Search for the cell housing the specified text and yield its [X, Y] center coordinate. 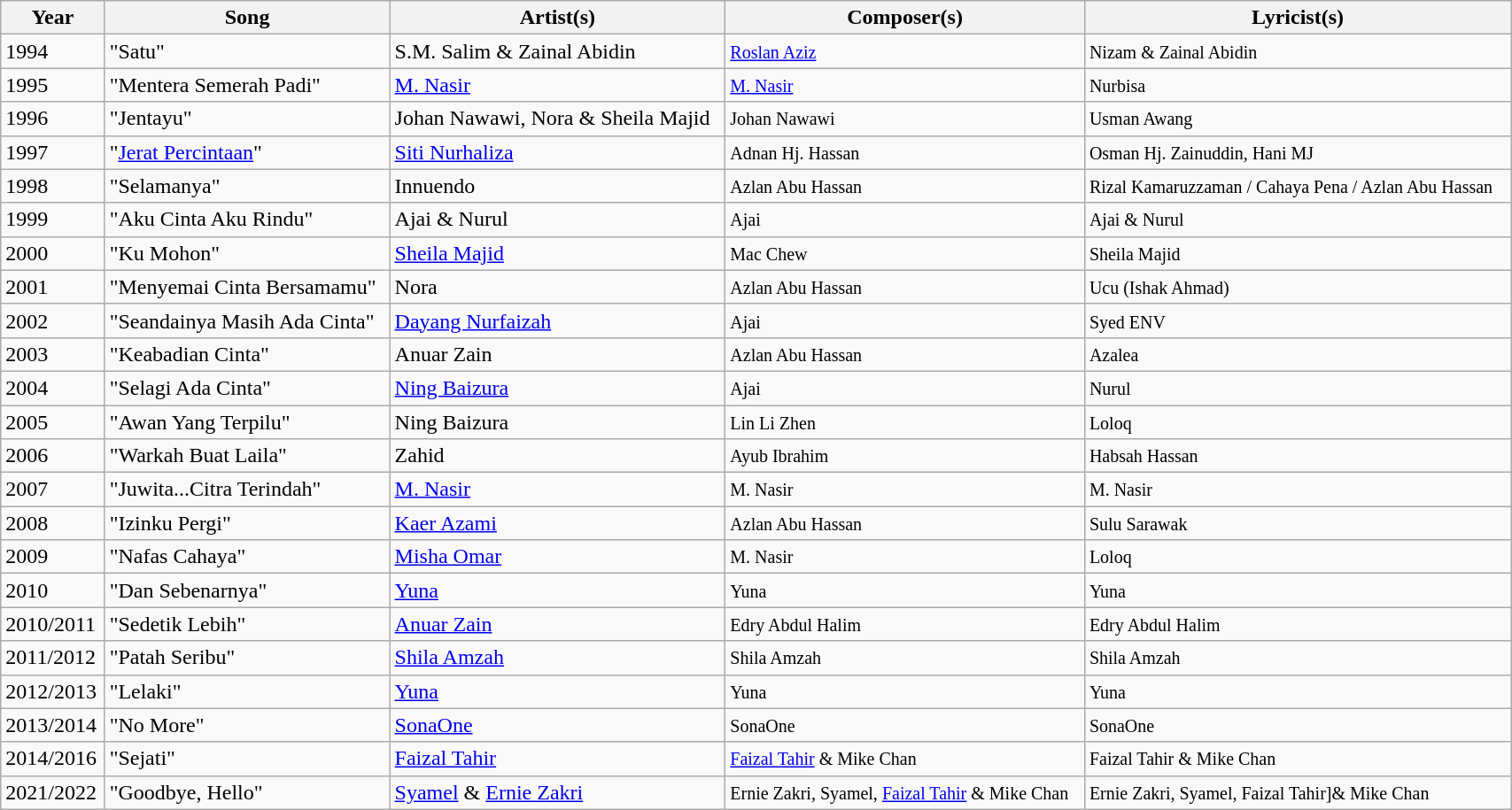
Ayub Ibrahim [905, 456]
1994 [53, 51]
Ucu (Ishak Ahmad) [1297, 287]
2006 [53, 456]
Song [247, 18]
"Awan Yang Terpilu" [247, 422]
Faizal Tahir [558, 759]
Osman Hj. Zainuddin, Hani MJ [1297, 152]
Nurul [1297, 388]
2010 [53, 590]
"Jerat Percintaan" [247, 152]
"Dan Sebenarnya" [247, 590]
2013/2014 [53, 725]
Lin Li Zhen [905, 422]
"Patah Seribu" [247, 658]
2003 [53, 354]
"Sedetik Lebih" [247, 624]
"Mentera Semerah Padi" [247, 85]
"Menyemai Cinta Bersamamu" [247, 287]
Zahid [558, 456]
2010/2011 [53, 624]
"Nafas Cahaya" [247, 557]
Lyricist(s) [1297, 18]
2009 [53, 557]
1998 [53, 186]
Kaer Azami [558, 523]
"Izinku Pergi" [247, 523]
Usman Awang [1297, 119]
Innuendo [558, 186]
Johan Nawawi, Nora & Sheila Majid [558, 119]
Rizal Kamaruzzaman / Cahaya Pena / Azlan Abu Hassan [1297, 186]
"Goodbye, Hello" [247, 792]
Habsah Hassan [1297, 456]
Ernie Zakri, Syamel, Faizal Tahir]& Mike Chan [1297, 792]
Composer(s) [905, 18]
Sulu Sarawak [1297, 523]
Mac Chew [905, 253]
Year [53, 18]
Nurbisa [1297, 85]
2011/2012 [53, 658]
2005 [53, 422]
"Jentayu" [247, 119]
2008 [53, 523]
Adnan Hj. Hassan [905, 152]
2004 [53, 388]
1995 [53, 85]
1997 [53, 152]
Ernie Zakri, Syamel, Faizal Tahir & Mike Chan [905, 792]
"Lelaki" [247, 691]
Nora [558, 287]
"Seandainya Masih Ada Cinta" [247, 320]
1996 [53, 119]
S.M. Salim & Zainal Abidin [558, 51]
"Selagi Ada Cinta" [247, 388]
2001 [53, 287]
"Juwita...Citra Terindah" [247, 490]
"No More" [247, 725]
2000 [53, 253]
"Warkah Buat Laila" [247, 456]
Nizam & Zainal Abidin [1297, 51]
1999 [53, 220]
2002 [53, 320]
"Aku Cinta Aku Rindu" [247, 220]
Dayang Nurfaizah [558, 320]
Azalea [1297, 354]
Syamel & Ernie Zakri [558, 792]
Syed ENV [1297, 320]
2012/2013 [53, 691]
"Satu" [247, 51]
Siti Nurhaliza [558, 152]
"Keabadian Cinta" [247, 354]
Artist(s) [558, 18]
2007 [53, 490]
Johan Nawawi [905, 119]
Roslan Aziz [905, 51]
2014/2016 [53, 759]
"Selamanya" [247, 186]
"Sejati" [247, 759]
"Ku Mohon" [247, 253]
Misha Omar [558, 557]
2021/2022 [53, 792]
